Extract the (x, y) coordinate from the center of the cell holding the provided text.  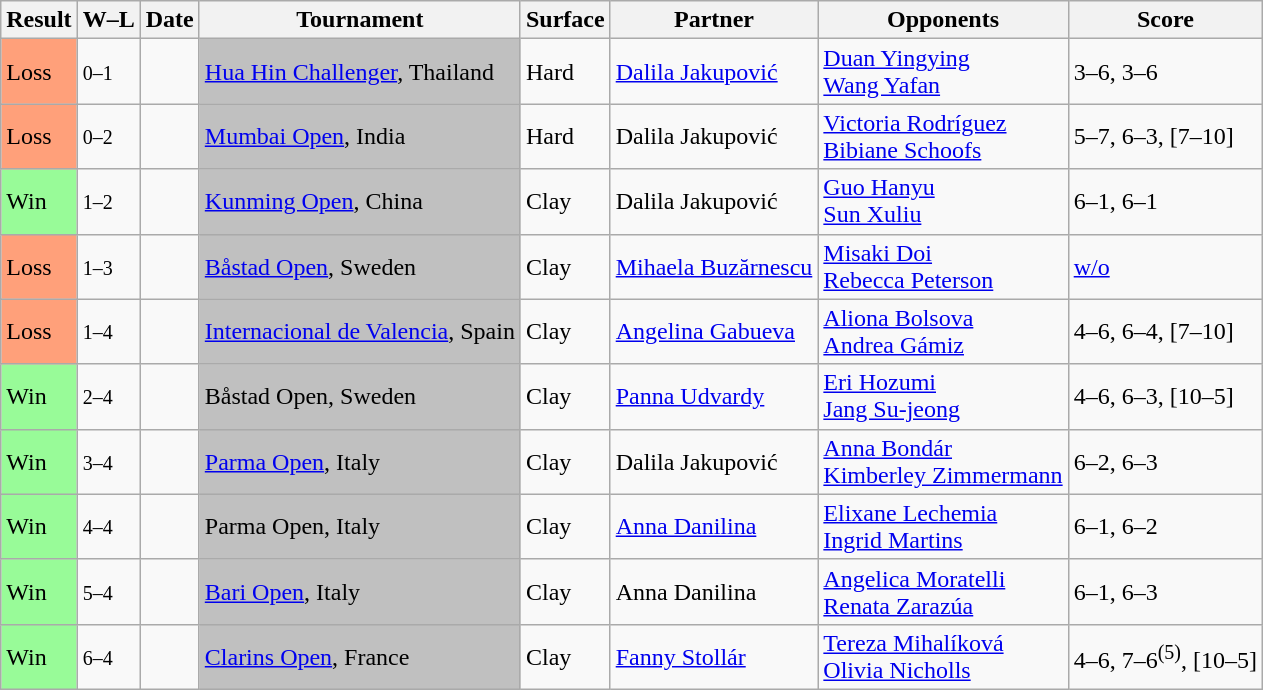
Duan Yingying Wang Yafan (943, 72)
1–3 (108, 266)
1–4 (108, 332)
Mumbai Open, India (360, 136)
2–4 (108, 396)
3–4 (108, 462)
Eri Hozumi Jang Su-jeong (943, 396)
4–4 (108, 526)
Bari Open, Italy (360, 592)
Clarins Open, France (360, 656)
Opponents (943, 20)
6–2, 6–3 (1165, 462)
6–4 (108, 656)
3–6, 3–6 (1165, 72)
Misaki Doi Rebecca Peterson (943, 266)
5–4 (108, 592)
Surface (565, 20)
Kunming Open, China (360, 202)
Partner (714, 20)
4–6, 6–4, [7–10] (1165, 332)
Hua Hin Challenger, Thailand (360, 72)
Anna Bondár Kimberley Zimmermann (943, 462)
Result (39, 20)
Angelica Moratelli Renata Zarazúa (943, 592)
Guo Hanyu Sun Xuliu (943, 202)
Date (170, 20)
6–1, 6–1 (1165, 202)
Aliona Bolsova Andrea Gámiz (943, 332)
5–7, 6–3, [7–10] (1165, 136)
Mihaela Buzărnescu (714, 266)
Tournament (360, 20)
4–6, 7–6(5), [10–5] (1165, 656)
W–L (108, 20)
1–2 (108, 202)
Victoria Rodríguez Bibiane Schoofs (943, 136)
Score (1165, 20)
Tereza Mihalíková Olivia Nicholls (943, 656)
Angelina Gabueva (714, 332)
0–2 (108, 136)
Internacional de Valencia, Spain (360, 332)
6–1, 6–2 (1165, 526)
Elixane Lechemia Ingrid Martins (943, 526)
6–1, 6–3 (1165, 592)
Fanny Stollár (714, 656)
w/o (1165, 266)
0–1 (108, 72)
4–6, 6–3, [10–5] (1165, 396)
Panna Udvardy (714, 396)
